Extract the (x, y) coordinate from the center of the cell holding the provided text.  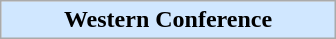
Western Conference (168, 20)
